Determine the [X, Y] coordinate at the center of the cell enclosing the given text.  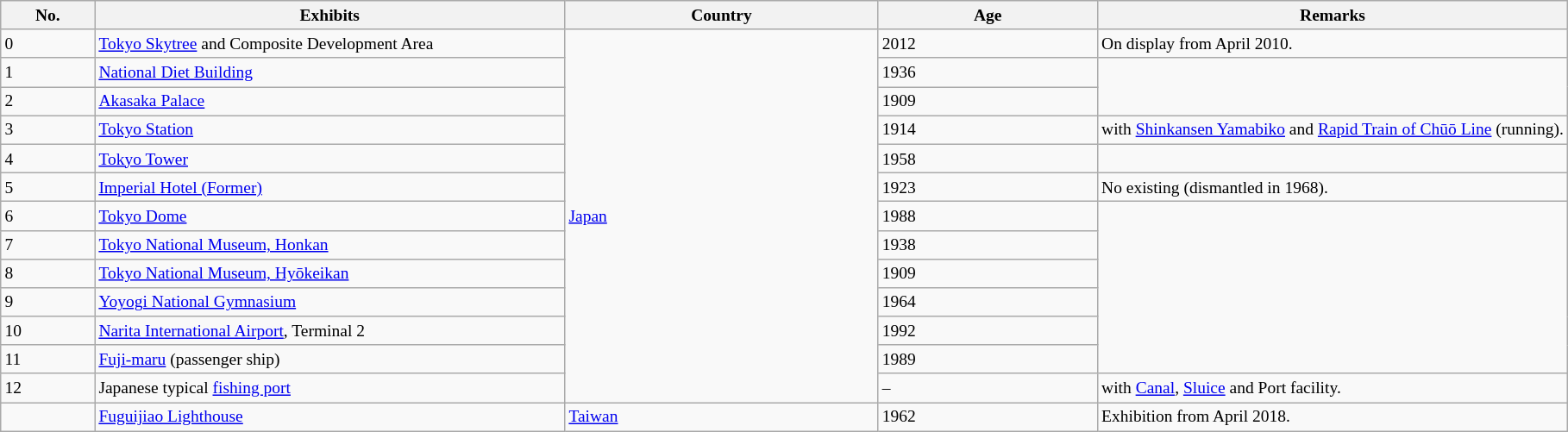
1936 [988, 72]
– [988, 388]
with Canal, Sluice and Port facility. [1332, 388]
Tokyo Station [329, 129]
Tokyo Tower [329, 159]
10 [48, 331]
On display from April 2010. [1332, 43]
9 [48, 302]
Tokyo National Museum, Hyōkeikan [329, 272]
National Diet Building [329, 72]
0 [48, 43]
12 [48, 388]
1992 [988, 331]
1914 [988, 129]
No existing (dismantled in 1968). [1332, 186]
Yoyogi National Gymnasium [329, 302]
7 [48, 245]
4 [48, 159]
6 [48, 216]
1 [48, 72]
5 [48, 186]
Tokyo Dome [329, 216]
Remarks [1332, 16]
Akasaka Palace [329, 102]
Japan [721, 216]
1923 [988, 186]
Taiwan [721, 417]
1958 [988, 159]
Country [721, 16]
with Shinkansen Yamabiko and Rapid Train of Chūō Line (running). [1332, 129]
Fuguijiao Lighthouse [329, 417]
Fuji-maru (passenger ship) [329, 359]
Exhibition from April 2018. [1332, 417]
Exhibits [329, 16]
11 [48, 359]
3 [48, 129]
Japanese typical fishing port [329, 388]
2012 [988, 43]
1989 [988, 359]
No. [48, 16]
Tokyo National Museum, Honkan [329, 245]
1938 [988, 245]
1988 [988, 216]
8 [48, 272]
Imperial Hotel (Former) [329, 186]
1962 [988, 417]
2 [48, 102]
Age [988, 16]
1964 [988, 302]
Tokyo Skytree and Composite Development Area [329, 43]
Narita International Airport, Terminal 2 [329, 331]
